Search for the cell housing the specified text and yield its (X, Y) center coordinate. 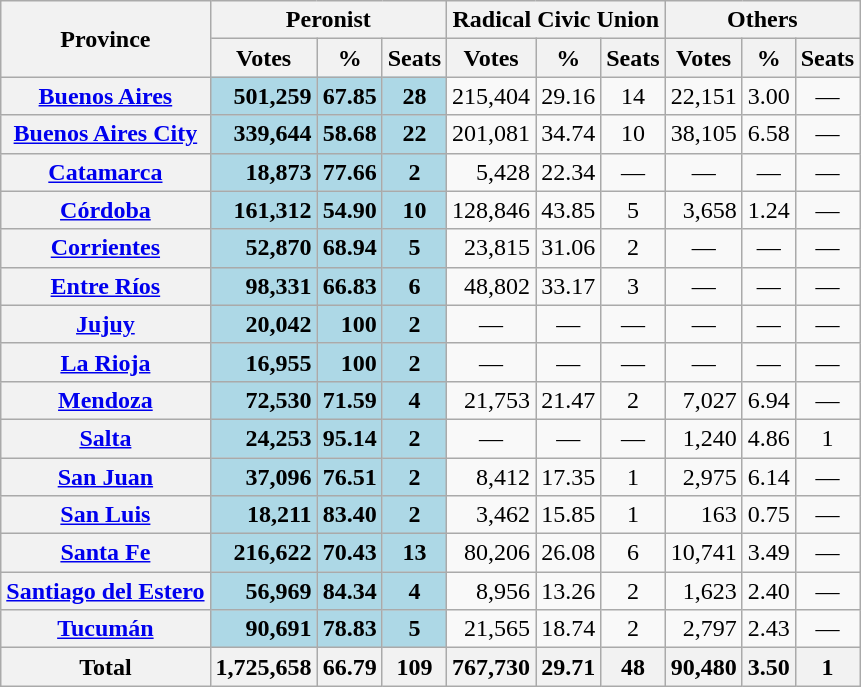
22.34 (568, 172)
67.85 (350, 96)
6.94 (768, 400)
72,530 (264, 400)
48,802 (492, 286)
80,206 (492, 553)
Province (106, 39)
10,741 (704, 553)
90,691 (264, 629)
128,846 (492, 210)
24,253 (264, 438)
84.34 (350, 591)
2,975 (704, 477)
4.86 (768, 438)
31.06 (568, 248)
34.74 (568, 134)
28 (414, 96)
23,815 (492, 248)
109 (414, 667)
16,955 (264, 362)
38,105 (704, 134)
Jujuy (106, 324)
33.17 (568, 286)
13 (414, 553)
77.66 (350, 172)
13.26 (568, 591)
98,331 (264, 286)
37,096 (264, 477)
3 (633, 286)
5,428 (492, 172)
18,211 (264, 515)
68.94 (350, 248)
Buenos Aires City (106, 134)
2.40 (768, 591)
1,623 (704, 591)
0.75 (768, 515)
1,725,658 (264, 667)
San Luis (106, 515)
1.24 (768, 210)
Total (106, 667)
3,462 (492, 515)
54.90 (350, 210)
Entre Ríos (106, 286)
2,797 (704, 629)
1,240 (704, 438)
78.83 (350, 629)
San Juan (106, 477)
70.43 (350, 553)
21.47 (568, 400)
Mendoza (106, 400)
95.14 (350, 438)
216,622 (264, 553)
6.58 (768, 134)
3.49 (768, 553)
83.40 (350, 515)
Buenos Aires (106, 96)
Córdoba (106, 210)
2.43 (768, 629)
Tucumán (106, 629)
48 (633, 667)
501,259 (264, 96)
201,081 (492, 134)
Others (762, 20)
La Rioja (106, 362)
18,873 (264, 172)
66.83 (350, 286)
339,644 (264, 134)
3.00 (768, 96)
Corrientes (106, 248)
29.16 (568, 96)
7,027 (704, 400)
Catamarca (106, 172)
Santa Fe (106, 553)
3,658 (704, 210)
17.35 (568, 477)
43.85 (568, 210)
14 (633, 96)
8,412 (492, 477)
29.71 (568, 667)
71.59 (350, 400)
215,404 (492, 96)
90,480 (704, 667)
Salta (106, 438)
21,753 (492, 400)
161,312 (264, 210)
15.85 (568, 515)
56,969 (264, 591)
22 (414, 134)
767,730 (492, 667)
20,042 (264, 324)
52,870 (264, 248)
26.08 (568, 553)
18.74 (568, 629)
Radical Civic Union (556, 20)
163 (704, 515)
3.50 (768, 667)
Santiago del Estero (106, 591)
Peronist (328, 20)
66.79 (350, 667)
22,151 (704, 96)
58.68 (350, 134)
6.14 (768, 477)
21,565 (492, 629)
76.51 (350, 477)
8,956 (492, 591)
